Locate the cell with the specified text and output its (X, Y) center coordinate. 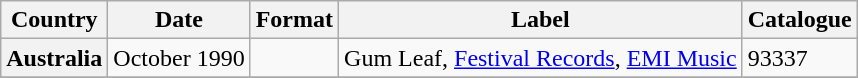
93337 (800, 58)
Label (541, 20)
Australia (54, 58)
Format (294, 20)
Country (54, 20)
October 1990 (179, 58)
Gum Leaf, Festival Records, EMI Music (541, 58)
Date (179, 20)
Catalogue (800, 20)
